Find where the given text appears and provide that cell's center as [X, Y] coordinate. 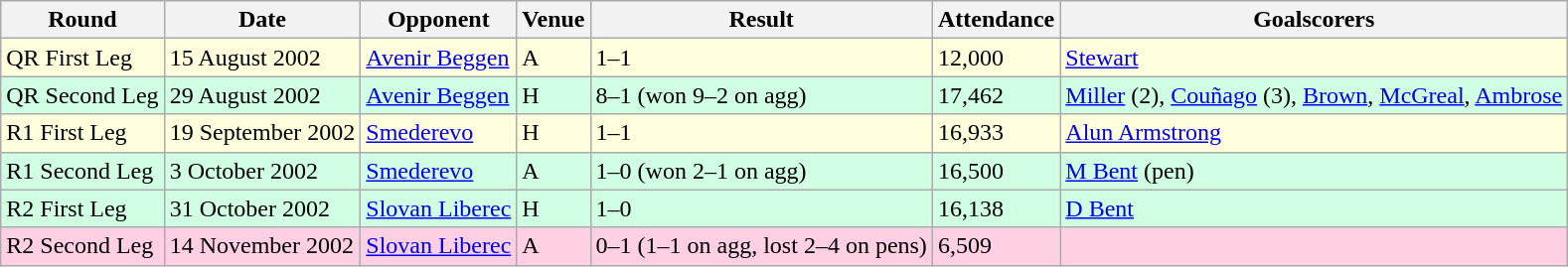
14 November 2002 [262, 246]
M Bent (pen) [1314, 171]
19 September 2002 [262, 133]
R1 Second Leg [82, 171]
1–0 (won 2–1 on agg) [761, 171]
QR First Leg [82, 58]
29 August 2002 [262, 95]
16,500 [996, 171]
Miller (2), Couñago (3), Brown, McGreal, Ambrose [1314, 95]
Alun Armstrong [1314, 133]
Date [262, 20]
Venue [553, 20]
Opponent [439, 20]
17,462 [996, 95]
R2 First Leg [82, 208]
Goalscorers [1314, 20]
15 August 2002 [262, 58]
16,933 [996, 133]
1–0 [761, 208]
3 October 2002 [262, 171]
6,509 [996, 246]
QR Second Leg [82, 95]
R2 Second Leg [82, 246]
12,000 [996, 58]
Stewart [1314, 58]
0–1 (1–1 on agg, lost 2–4 on pens) [761, 246]
Result [761, 20]
8–1 (won 9–2 on agg) [761, 95]
16,138 [996, 208]
Round [82, 20]
31 October 2002 [262, 208]
D Bent [1314, 208]
Attendance [996, 20]
R1 First Leg [82, 133]
